Provide the [x, y] coordinate of the cell's center where the given text is located.  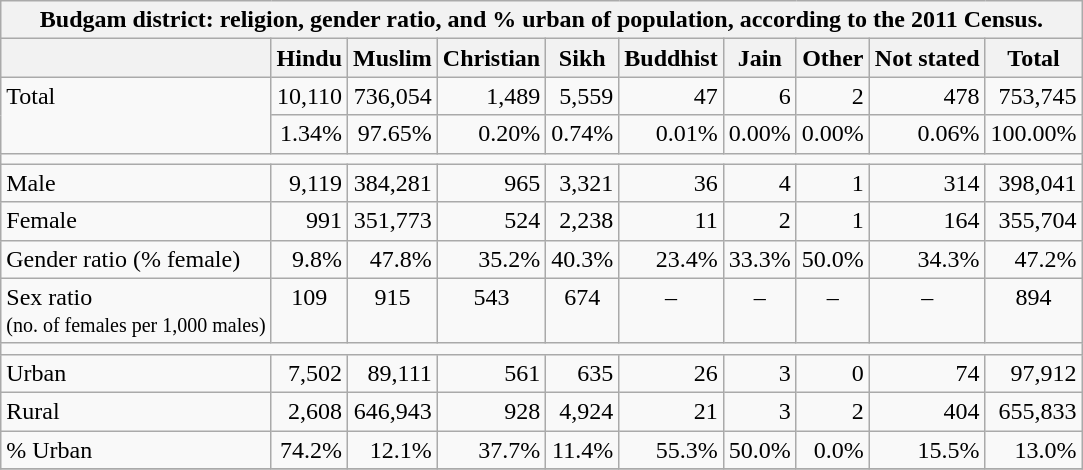
398,041 [1034, 183]
355,704 [1034, 221]
9,119 [309, 183]
23.4% [671, 259]
33.3% [760, 259]
Rural [136, 411]
21 [671, 411]
97.65% [393, 134]
0.01% [671, 134]
74.2% [309, 449]
655,833 [1034, 411]
34.3% [927, 259]
47.8% [393, 259]
0 [832, 373]
351,773 [393, 221]
109 [309, 310]
36 [671, 183]
646,943 [393, 411]
524 [491, 221]
2,608 [309, 411]
384,281 [393, 183]
404 [927, 411]
37.7% [491, 449]
7,502 [309, 373]
10,110 [309, 96]
Not stated [927, 58]
Jain [760, 58]
Buddhist [671, 58]
Christian [491, 58]
12.1% [393, 449]
0.06% [927, 134]
Female [136, 221]
74 [927, 373]
Hindu [309, 58]
55.3% [671, 449]
4 [760, 183]
97,912 [1034, 373]
89,111 [393, 373]
47.2% [1034, 259]
Sex ratio (no. of females per 1,000 males) [136, 310]
Urban [136, 373]
478 [927, 96]
2,238 [582, 221]
6 [760, 96]
0.20% [491, 134]
26 [671, 373]
11 [671, 221]
Other [832, 58]
Male [136, 183]
543 [491, 310]
0.0% [832, 449]
Gender ratio (% female) [136, 259]
9.8% [309, 259]
0.74% [582, 134]
915 [393, 310]
Sikh [582, 58]
15.5% [927, 449]
674 [582, 310]
100.00% [1034, 134]
3,321 [582, 183]
% Urban [136, 449]
5,559 [582, 96]
965 [491, 183]
928 [491, 411]
894 [1034, 310]
314 [927, 183]
40.3% [582, 259]
1.34% [309, 134]
991 [309, 221]
35.2% [491, 259]
Budgam district: religion, gender ratio, and % urban of population, according to the 2011 Census. [542, 20]
753,745 [1034, 96]
13.0% [1034, 449]
561 [491, 373]
736,054 [393, 96]
Muslim [393, 58]
635 [582, 373]
164 [927, 221]
11.4% [582, 449]
47 [671, 96]
1,489 [491, 96]
4,924 [582, 411]
